Locate the cell with the specified text and output its [x, y] center coordinate. 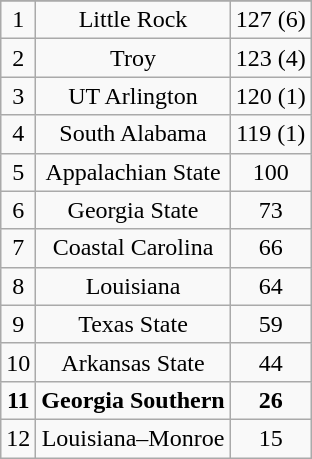
10 [18, 362]
Coastal Carolina [133, 248]
South Alabama [133, 134]
120 (1) [270, 96]
7 [18, 248]
2 [18, 58]
6 [18, 210]
66 [270, 248]
5 [18, 172]
Texas State [133, 324]
Little Rock [133, 20]
15 [270, 438]
44 [270, 362]
8 [18, 286]
59 [270, 324]
UT Arlington [133, 96]
26 [270, 400]
Appalachian State [133, 172]
Troy [133, 58]
Arkansas State [133, 362]
127 (6) [270, 20]
9 [18, 324]
119 (1) [270, 134]
4 [18, 134]
Louisiana [133, 286]
12 [18, 438]
73 [270, 210]
100 [270, 172]
123 (4) [270, 58]
Georgia Southern [133, 400]
64 [270, 286]
11 [18, 400]
1 [18, 20]
Louisiana–Monroe [133, 438]
3 [18, 96]
Georgia State [133, 210]
